Return the (x, y) coordinate for the center point of the cell that contains the specified text.  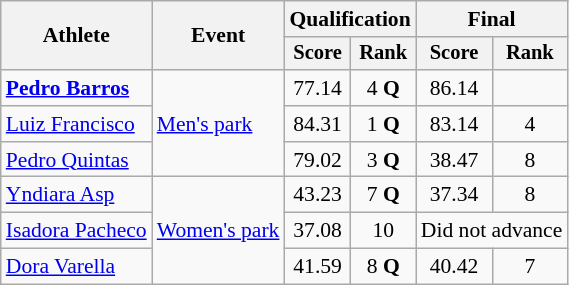
84.31 (317, 124)
Isadora Pacheco (76, 231)
79.02 (317, 160)
Pedro Barros (76, 88)
Men's park (218, 124)
37.08 (317, 231)
77.14 (317, 88)
86.14 (454, 88)
Dora Varella (76, 267)
10 (384, 231)
Athlete (76, 36)
Yndiara Asp (76, 195)
4 (530, 124)
Event (218, 36)
38.47 (454, 160)
83.14 (454, 124)
41.59 (317, 267)
Pedro Quintas (76, 160)
Women's park (218, 230)
Luiz Francisco (76, 124)
Did not advance (492, 231)
3 Q (384, 160)
8 Q (384, 267)
7 (530, 267)
Final (492, 19)
Qualification (350, 19)
37.34 (454, 195)
7 Q (384, 195)
43.23 (317, 195)
40.42 (454, 267)
1 Q (384, 124)
4 Q (384, 88)
